Extract the (x, y) coordinate from the center of the cell holding the provided text.  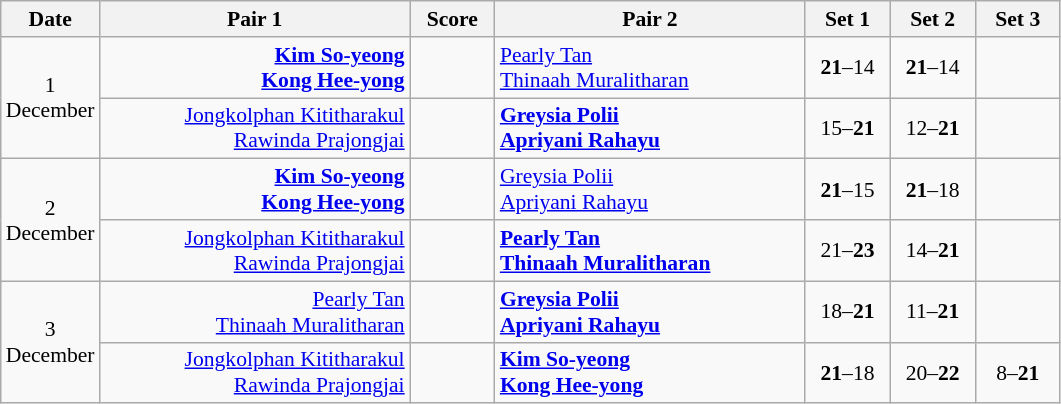
Set 2 (932, 19)
14–21 (932, 250)
1 December (50, 98)
12–21 (932, 128)
Date (50, 19)
18–21 (848, 312)
Pair 1 (255, 19)
Score (452, 19)
21–15 (848, 190)
Set 1 (848, 19)
Pair 2 (650, 19)
3 December (50, 342)
11–21 (932, 312)
Set 3 (1018, 19)
20–22 (932, 372)
15–21 (848, 128)
8–21 (1018, 372)
2 December (50, 220)
21–23 (848, 250)
